Extract the (x, y) coordinate from the center of the cell holding the provided text.  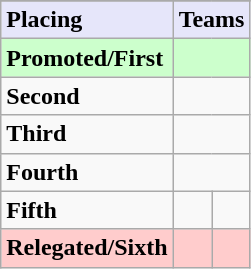
Relegated/Sixth (87, 248)
Third (87, 134)
Placing (87, 20)
Fourth (87, 172)
Teams (212, 20)
Second (87, 96)
Fifth (87, 210)
Promoted/First (87, 58)
